For the text-containing cell, return its midpoint in [x, y] coordinate format. 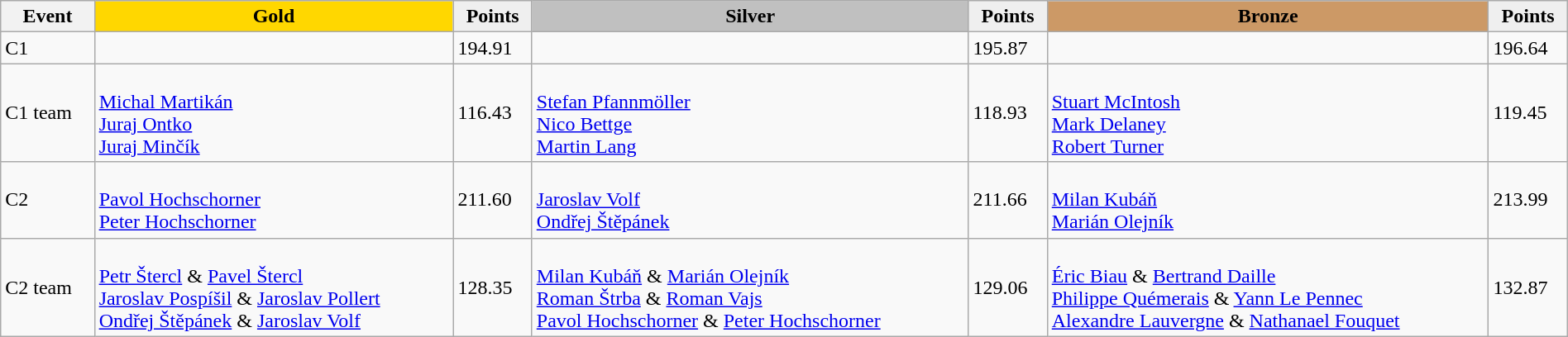
213.99 [1528, 200]
195.87 [1007, 48]
Stuart McIntoshMark DelaneyRobert Turner [1268, 112]
196.64 [1528, 48]
Gold [274, 17]
128.35 [493, 287]
Éric Biau & Bertrand DaillePhilippe Quémerais & Yann Le PennecAlexandre Lauvergne & Nathanael Fouquet [1268, 287]
C2 [48, 200]
C2 team [48, 287]
Milan KubáňMarián Olejník [1268, 200]
Event [48, 17]
119.45 [1528, 112]
Bronze [1268, 17]
116.43 [493, 112]
Milan Kubáň & Marián OlejníkRoman Štrba & Roman VajsPavol Hochschorner & Peter Hochschorner [750, 287]
194.91 [493, 48]
C1 team [48, 112]
132.87 [1528, 287]
211.60 [493, 200]
Michal MartikánJuraj OntkoJuraj Minčík [274, 112]
Petr Štercl & Pavel ŠterclJaroslav Pospíšil & Jaroslav PollertOndřej Štěpánek & Jaroslav Volf [274, 287]
Stefan PfannmöllerNico BettgeMartin Lang [750, 112]
Jaroslav VolfOndřej Štěpánek [750, 200]
129.06 [1007, 287]
Silver [750, 17]
118.93 [1007, 112]
C1 [48, 48]
Pavol HochschornerPeter Hochschorner [274, 200]
211.66 [1007, 200]
